Return the [x, y] coordinate for the center point of the cell that contains the specified text.  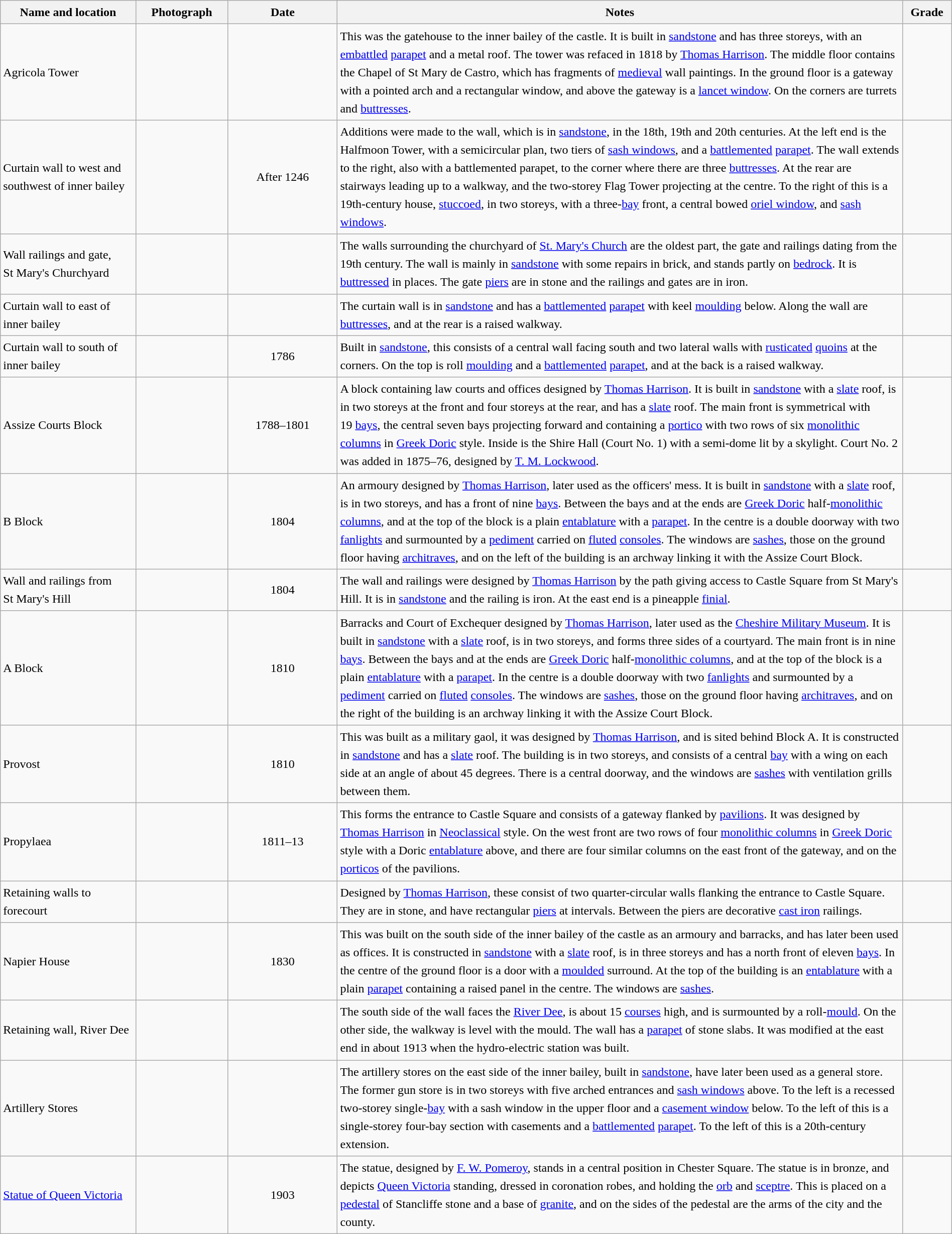
Agricola Tower [68, 72]
Provost [68, 763]
Wall railings and gate,St Mary's Churchyard [68, 264]
Artillery Stores [68, 1108]
1786 [283, 357]
Napier House [68, 961]
1830 [283, 961]
Date [283, 12]
Retaining walls to forecourt [68, 902]
Statue of Queen Victoria [68, 1195]
Propylaea [68, 842]
Retaining wall, River Dee [68, 1031]
1811–13 [283, 842]
A Block [68, 668]
Curtain wall to west and southwest of inner bailey [68, 177]
Assize Courts Block [68, 425]
Grade [927, 12]
Notes [620, 12]
1903 [283, 1195]
Curtain wall to south of inner bailey [68, 357]
Name and location [68, 12]
Curtain wall to east of inner bailey [68, 314]
B Block [68, 521]
Wall and railings from St Mary's Hill [68, 590]
Photograph [182, 12]
After 1246 [283, 177]
1788–1801 [283, 425]
